Pinpoint the cell where the given text exists, returning its [X, Y] midpoint coordinate. 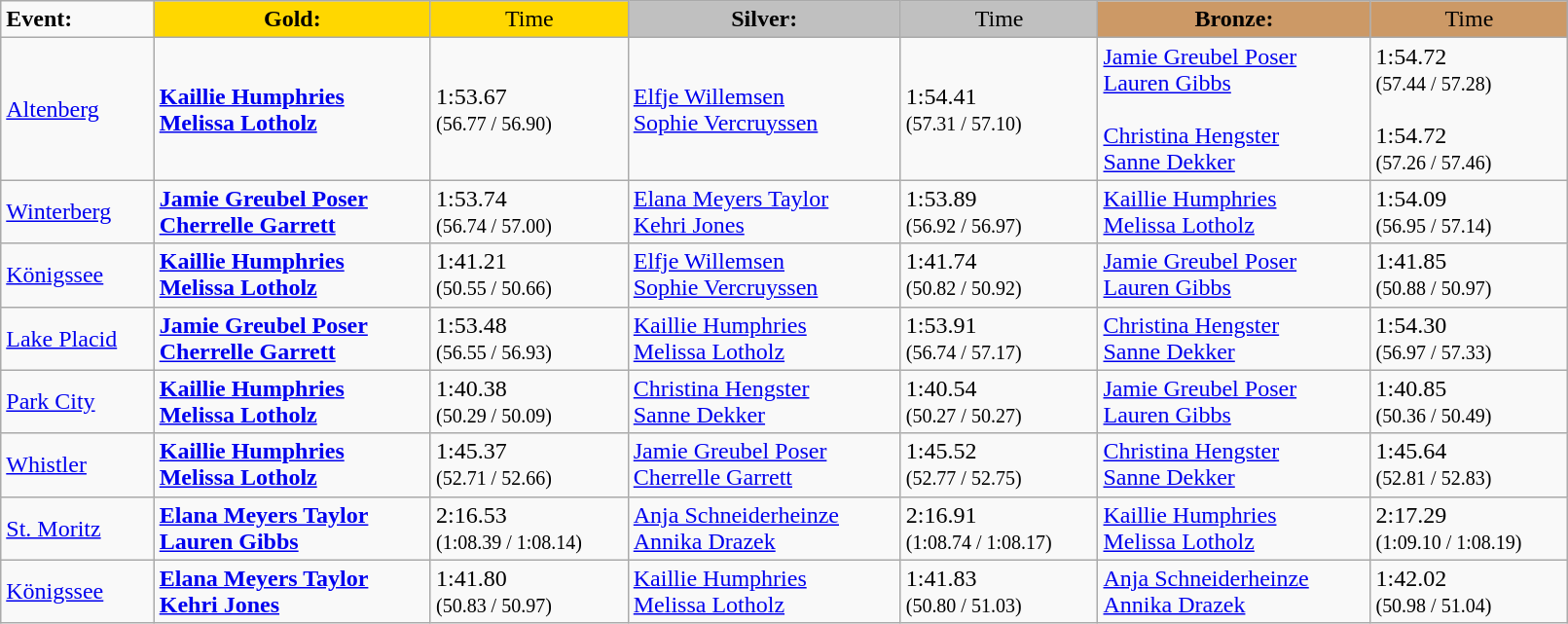
1:41.21(50.55 / 50.66) [529, 275]
1:54.09(56.95 / 57.14) [1470, 212]
1:54.30(56.97 / 57.33) [1470, 339]
1:53.89(56.92 / 56.97) [999, 212]
1:41.83(50.80 / 51.03) [999, 592]
1:54.41(57.31 / 57.10) [999, 109]
1:42.02(50.98 / 51.04) [1470, 592]
St. Moritz [78, 528]
Bronze: [1234, 19]
2:17.29(1:09.10 / 1:08.19) [1470, 528]
1:53.48(56.55 / 56.93) [529, 339]
1:41.85(50.88 / 50.97) [1470, 275]
1:53.74(56.74 / 57.00) [529, 212]
1:45.52(52.77 / 52.75) [999, 465]
1:54.72(57.44 / 57.28)1:54.72(57.26 / 57.46) [1470, 109]
1:45.64(52.81 / 52.83) [1470, 465]
Lake Placid [78, 339]
2:16.53(1:08.39 / 1:08.14) [529, 528]
1:41.74(50.82 / 50.92) [999, 275]
Jamie Greubel PoserLauren GibbsChristina HengsterSanne Dekker [1234, 109]
Park City [78, 401]
Silver: [764, 19]
Altenberg [78, 109]
1:40.54(50.27 / 50.27) [999, 401]
Winterberg [78, 212]
1:53.91(56.74 / 57.17) [999, 339]
1:40.85(50.36 / 50.49) [1470, 401]
Event: [78, 19]
Gold: [292, 19]
1:40.38(50.29 / 50.09) [529, 401]
2:16.91(1:08.74 / 1:08.17) [999, 528]
Elana Meyers TaylorLauren Gibbs [292, 528]
Whistler [78, 465]
1:45.37(52.71 / 52.66) [529, 465]
1:41.80 (50.83 / 50.97) [529, 592]
1:53.67(56.77 / 56.90) [529, 109]
